Search for the cell housing the specified text and yield its (x, y) center coordinate. 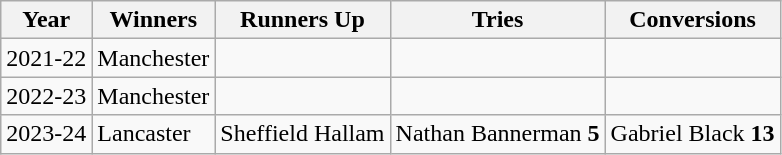
Conversions (692, 20)
2022-23 (46, 96)
Tries (498, 20)
Nathan Bannerman 5 (498, 134)
Runners Up (302, 20)
Year (46, 20)
Sheffield Hallam (302, 134)
Winners (154, 20)
2021-22 (46, 58)
Gabriel Black 13 (692, 134)
Lancaster (154, 134)
2023-24 (46, 134)
